Return (X, Y) of the center of cell containing provided text 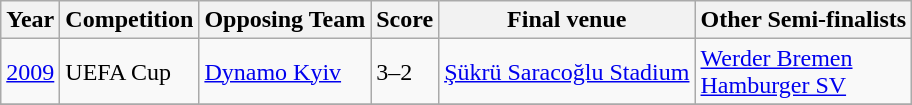
Şükrü Saracoğlu Stadium (567, 72)
Dynamo Kyiv (285, 72)
Year (30, 20)
Final venue (567, 20)
Score (405, 20)
2009 (30, 72)
Werder Bremen Hamburger SV (804, 72)
UEFA Cup (130, 72)
Opposing Team (285, 20)
3–2 (405, 72)
Other Semi-finalists (804, 20)
Competition (130, 20)
